Find where the given text appears and provide that cell's center as (x, y) coordinate. 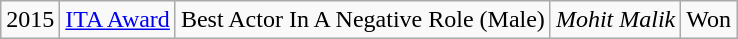
ITA Award (118, 20)
Won (709, 20)
Mohit Malik (615, 20)
2015 (30, 20)
Best Actor In A Negative Role (Male) (362, 20)
